From the cell containing the given text, extract its center point as [x, y] coordinate. 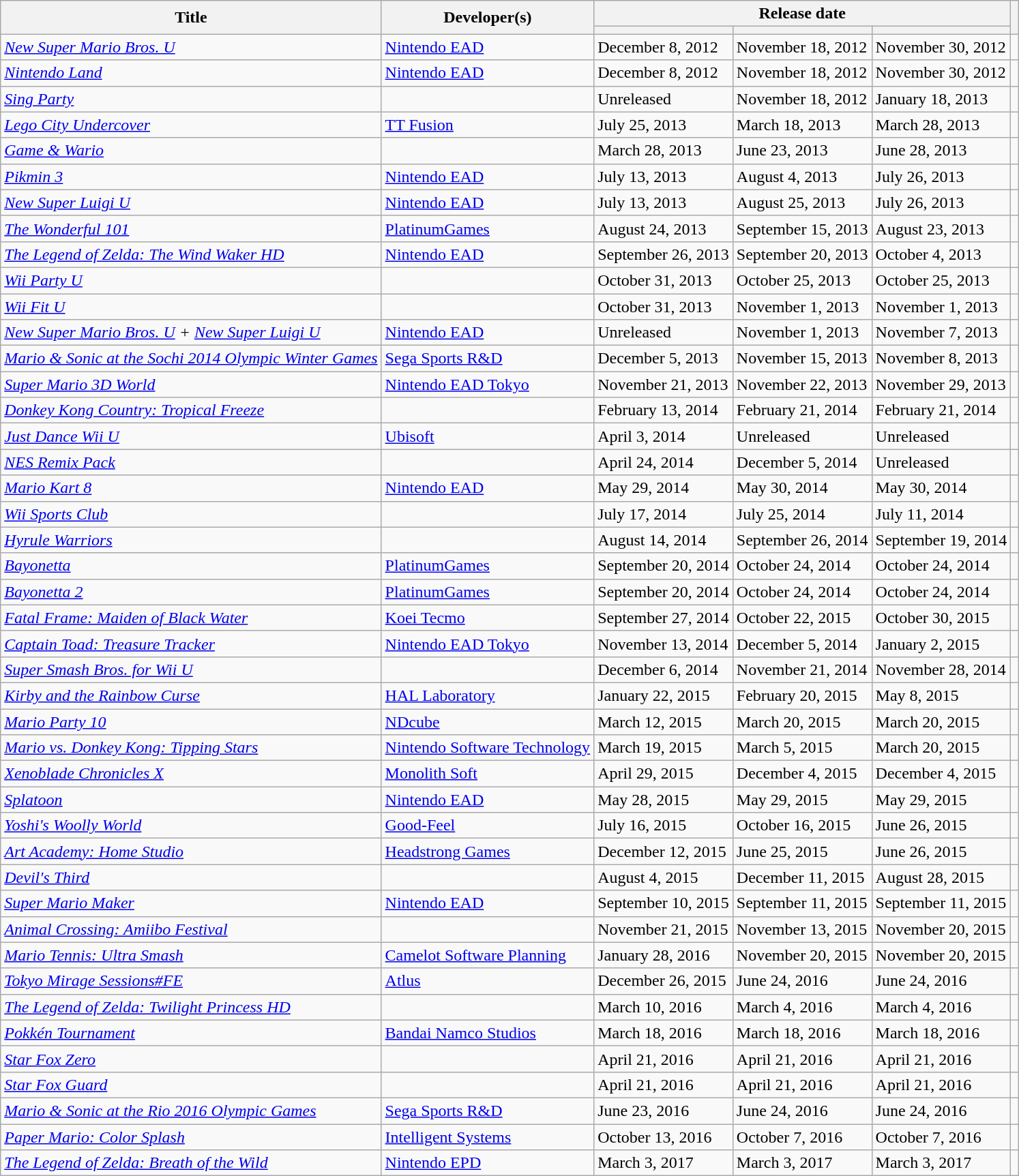
June 23, 2013 [802, 151]
October 16, 2015 [802, 826]
March 5, 2015 [802, 748]
March 19, 2015 [664, 748]
NES Remix Pack [191, 462]
September 19, 2014 [941, 540]
Mario & Sonic at the Rio 2016 Olympic Games [191, 1111]
December 26, 2015 [664, 981]
Hyrule Warriors [191, 540]
August 24, 2013 [664, 228]
Donkey Kong Country: Tropical Freeze [191, 410]
January 28, 2016 [664, 955]
Camelot Software Planning [488, 955]
May 8, 2015 [941, 695]
Yoshi's Woolly World [191, 826]
Atlus [488, 981]
September 26, 2014 [802, 540]
Art Academy: Home Studio [191, 851]
November 15, 2013 [802, 359]
December 12, 2015 [664, 851]
New Super Mario Bros. U + New Super Luigi U [191, 333]
September 26, 2013 [664, 254]
January 2, 2015 [941, 644]
November 21, 2015 [664, 929]
November 7, 2013 [941, 333]
Mario vs. Donkey Kong: Tipping Stars [191, 748]
Wii Fit U [191, 306]
Bayonetta [191, 566]
Release date [802, 14]
Bandai Namco Studios [488, 1033]
Just Dance Wii U [191, 436]
Animal Crossing: Amiibo Festival [191, 929]
September 20, 2013 [802, 254]
Xenoblade Chronicles X [191, 774]
New Super Mario Bros. U [191, 47]
Star Fox Guard [191, 1085]
October 22, 2015 [802, 618]
October 13, 2016 [664, 1136]
August 28, 2015 [941, 877]
Star Fox Zero [191, 1059]
Pikmin 3 [191, 177]
November 29, 2013 [941, 385]
Nintendo Software Technology [488, 748]
October 30, 2015 [941, 618]
Paper Mario: Color Splash [191, 1136]
February 13, 2014 [664, 410]
Wii Sports Club [191, 514]
Mario Kart 8 [191, 488]
Super Smash Bros. for Wii U [191, 669]
December 5, 2013 [664, 359]
Fatal Frame: Maiden of Black Water [191, 618]
August 23, 2013 [941, 228]
May 29, 2014 [664, 488]
Developer(s) [488, 18]
March 10, 2016 [664, 1007]
Mario Party 10 [191, 722]
Ubisoft [488, 436]
Pokkén Tournament [191, 1033]
February 20, 2015 [802, 695]
November 21, 2014 [802, 669]
July 25, 2013 [664, 125]
Game & Wario [191, 151]
Mario & Sonic at the Sochi 2014 Olympic Winter Games [191, 359]
Splatoon [191, 800]
September 27, 2014 [664, 618]
September 10, 2015 [664, 903]
October 4, 2013 [941, 254]
NDcube [488, 722]
January 22, 2015 [664, 695]
March 12, 2015 [664, 722]
The Legend of Zelda: The Wind Waker HD [191, 254]
July 11, 2014 [941, 514]
Sing Party [191, 99]
April 24, 2014 [664, 462]
Devil's Third [191, 877]
September 15, 2013 [802, 228]
April 3, 2014 [664, 436]
November 21, 2013 [664, 385]
November 28, 2014 [941, 669]
June 23, 2016 [664, 1111]
Nintendo EPD [488, 1163]
January 18, 2013 [941, 99]
May 28, 2015 [664, 800]
New Super Luigi U [191, 202]
August 4, 2015 [664, 877]
Intelligent Systems [488, 1136]
July 17, 2014 [664, 514]
Nintendo Land [191, 73]
November 22, 2013 [802, 385]
July 25, 2014 [802, 514]
HAL Laboratory [488, 695]
June 25, 2015 [802, 851]
November 13, 2014 [664, 644]
Headstrong Games [488, 851]
Tokyo Mirage Sessions#FE [191, 981]
August 4, 2013 [802, 177]
August 14, 2014 [664, 540]
June 28, 2013 [941, 151]
The Legend of Zelda: Breath of the Wild [191, 1163]
Lego City Undercover [191, 125]
Koei Tecmo [488, 618]
November 8, 2013 [941, 359]
Bayonetta 2 [191, 592]
Captain Toad: Treasure Tracker [191, 644]
Wii Party U [191, 280]
July 16, 2015 [664, 826]
TT Fusion [488, 125]
November 13, 2015 [802, 929]
The Wonderful 101 [191, 228]
December 6, 2014 [664, 669]
Good-Feel [488, 826]
Mario Tennis: Ultra Smash [191, 955]
The Legend of Zelda: Twilight Princess HD [191, 1007]
April 29, 2015 [664, 774]
Super Mario 3D World [191, 385]
Title [191, 18]
Super Mario Maker [191, 903]
March 18, 2013 [802, 125]
Kirby and the Rainbow Curse [191, 695]
Monolith Soft [488, 774]
August 25, 2013 [802, 202]
December 11, 2015 [802, 877]
